For the text-containing cell, return its midpoint in [X, Y] coordinate format. 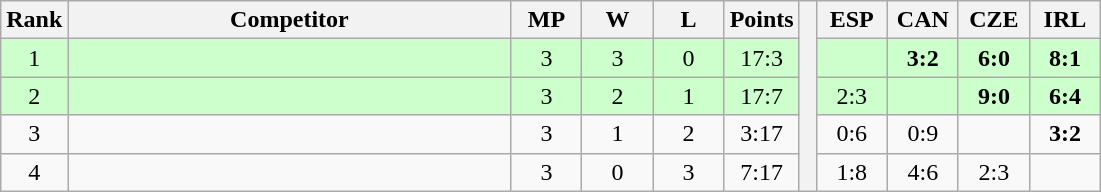
Points [762, 20]
Rank [34, 20]
1:8 [852, 172]
ESP [852, 20]
6:4 [1064, 96]
9:0 [994, 96]
17:3 [762, 58]
0:6 [852, 134]
3:17 [762, 134]
4 [34, 172]
17:7 [762, 96]
0:9 [922, 134]
MP [546, 20]
8:1 [1064, 58]
Competitor [290, 20]
IRL [1064, 20]
6:0 [994, 58]
4:6 [922, 172]
CAN [922, 20]
W [618, 20]
CZE [994, 20]
7:17 [762, 172]
L [688, 20]
